Determine the [x, y] coordinate at the center of the cell enclosing the given text.  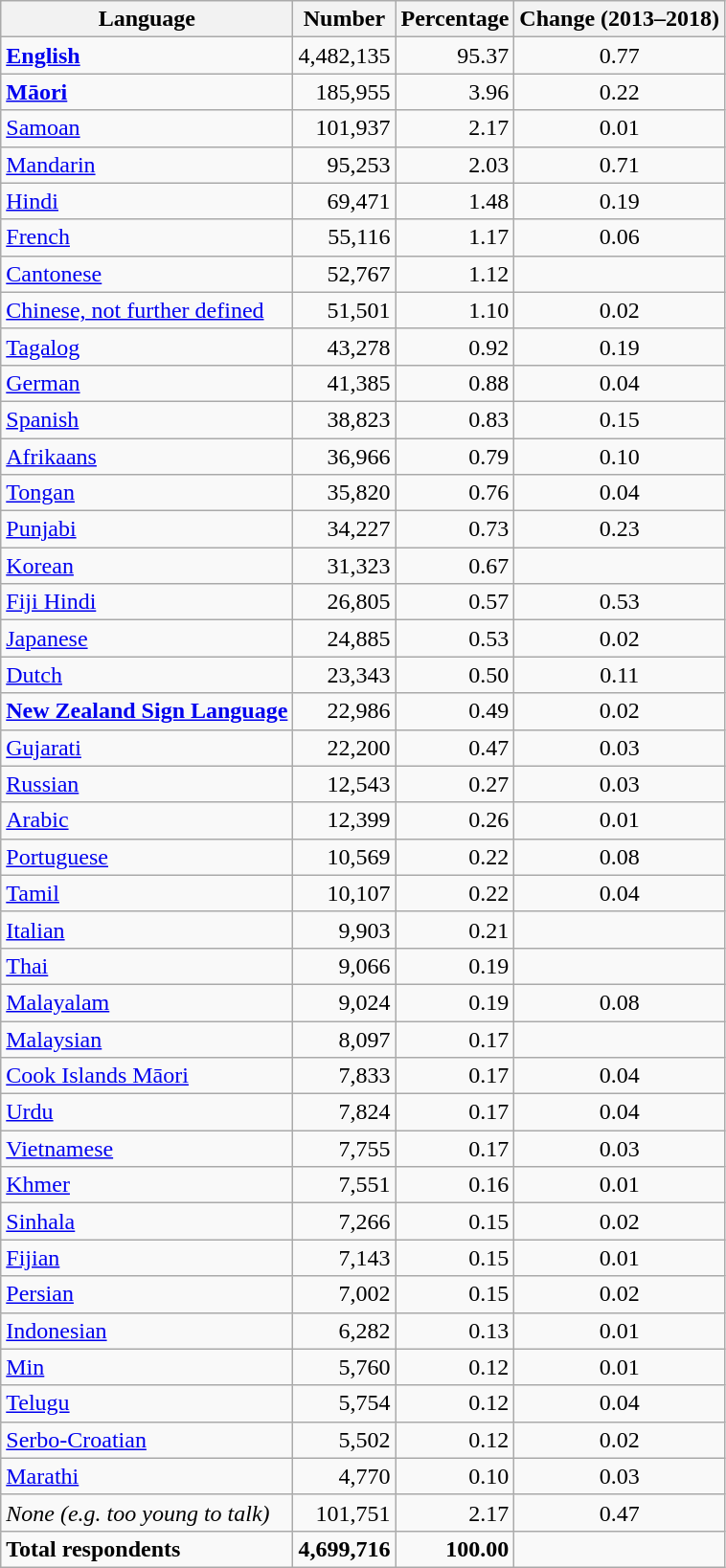
51,501 [345, 310]
7,143 [345, 1258]
Malayalam [147, 1002]
9,066 [345, 966]
Language [147, 19]
1.48 [455, 201]
0.49 [455, 711]
24,885 [345, 638]
0.83 [455, 419]
Dutch [147, 675]
3.96 [455, 92]
5,760 [345, 1367]
52,767 [345, 274]
Afrikaans [147, 457]
New Zealand Sign Language [147, 711]
Min [147, 1367]
7,551 [345, 1185]
Telugu [147, 1403]
Serbo-Croatian [147, 1440]
Italian [147, 930]
5,754 [345, 1403]
41,385 [345, 383]
10,107 [345, 893]
8,097 [345, 1039]
Samoan [147, 128]
Portuguese [147, 857]
95.37 [455, 56]
Fiji Hindi [147, 602]
Percentage [455, 19]
Malaysian [147, 1039]
0.71 [620, 165]
7,755 [345, 1149]
0.73 [455, 529]
Russian [147, 784]
0.11 [620, 675]
100.00 [455, 1549]
69,471 [345, 201]
43,278 [345, 347]
31,323 [345, 566]
95,253 [345, 165]
Punjabi [147, 529]
36,966 [345, 457]
0.88 [455, 383]
7,266 [345, 1221]
Tamil [147, 893]
Māori [147, 92]
101,751 [345, 1512]
Fijian [147, 1258]
Spanish [147, 419]
Tagalog [147, 347]
Gujarati [147, 748]
0.16 [455, 1185]
Korean [147, 566]
185,955 [345, 92]
34,227 [345, 529]
9,903 [345, 930]
Cantonese [147, 274]
Persian [147, 1294]
6,282 [345, 1331]
12,543 [345, 784]
Mandarin [147, 165]
0.57 [455, 602]
0.76 [455, 493]
Tongan [147, 493]
10,569 [345, 857]
Arabic [147, 820]
Thai [147, 966]
7,824 [345, 1112]
German [147, 383]
5,502 [345, 1440]
0.92 [455, 347]
0.26 [455, 820]
0.13 [455, 1331]
Japanese [147, 638]
0.77 [620, 56]
0.27 [455, 784]
0.79 [455, 457]
9,024 [345, 1002]
4,482,135 [345, 56]
Total respondents [147, 1549]
12,399 [345, 820]
Khmer [147, 1185]
38,823 [345, 419]
0.67 [455, 566]
Hindi [147, 201]
22,986 [345, 711]
4,770 [345, 1476]
Sinhala [147, 1221]
0.50 [455, 675]
4,699,716 [345, 1549]
Marathi [147, 1476]
Chinese, not further defined [147, 310]
English [147, 56]
0.21 [455, 930]
Indonesian [147, 1331]
0.23 [620, 529]
0.06 [620, 237]
Number [345, 19]
7,833 [345, 1076]
22,200 [345, 748]
1.12 [455, 274]
Cook Islands Māori [147, 1076]
23,343 [345, 675]
7,002 [345, 1294]
35,820 [345, 493]
Vietnamese [147, 1149]
None (e.g. too young to talk) [147, 1512]
French [147, 237]
1.17 [455, 237]
Change (2013–2018) [620, 19]
2.03 [455, 165]
55,116 [345, 237]
26,805 [345, 602]
101,937 [345, 128]
1.10 [455, 310]
Urdu [147, 1112]
